Provide the (X, Y) coordinate of the cell's center where the given text is located.  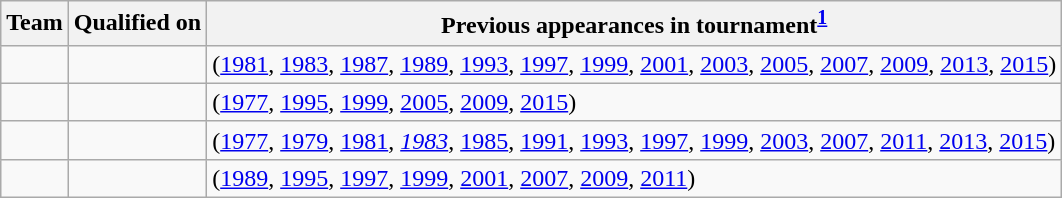
(1989, 1995, 1997, 1999, 2001, 2007, 2009, 2011) (634, 178)
(1981, 1983, 1987, 1989, 1993, 1997, 1999, 2001, 2003, 2005, 2007, 2009, 2013, 2015) (634, 64)
(1977, 1995, 1999, 2005, 2009, 2015) (634, 102)
Team (35, 24)
(1977, 1979, 1981, 1983, 1985, 1991, 1993, 1997, 1999, 2003, 2007, 2011, 2013, 2015) (634, 140)
Previous appearances in tournament1 (634, 24)
Qualified on (137, 24)
